Pinpoint the cell where the given text exists, returning its [x, y] midpoint coordinate. 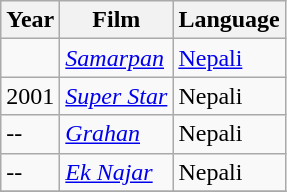
Samarpan [116, 58]
Super Star [116, 96]
Language [229, 20]
Film [116, 20]
Year [30, 20]
Grahan [116, 134]
2001 [30, 96]
Ek Najar [116, 172]
